Extract the (X, Y) coordinate from the center of the cell holding the provided text.  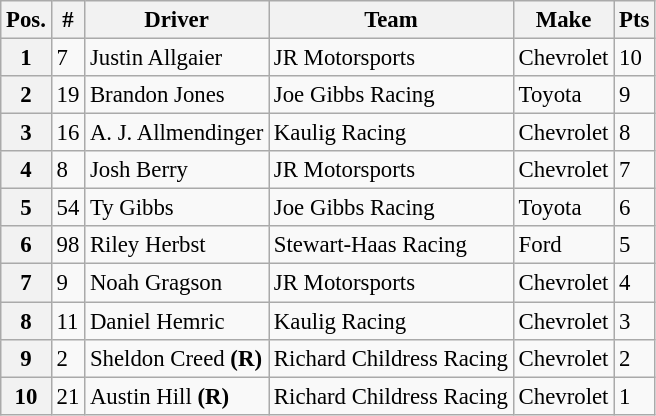
Austin Hill (R) (177, 396)
Pts (634, 20)
# (68, 20)
21 (68, 396)
Ty Gibbs (177, 208)
Sheldon Creed (R) (177, 358)
Stewart-Haas Racing (392, 245)
Justin Allgaier (177, 58)
Ford (563, 245)
Daniel Hemric (177, 321)
Driver (177, 20)
A. J. Allmendinger (177, 133)
98 (68, 245)
Pos. (26, 20)
19 (68, 95)
Team (392, 20)
Make (563, 20)
Brandon Jones (177, 95)
Noah Gragson (177, 283)
54 (68, 208)
11 (68, 321)
Riley Herbst (177, 245)
Josh Berry (177, 170)
16 (68, 133)
